Search for the cell housing the specified text and yield its (X, Y) center coordinate. 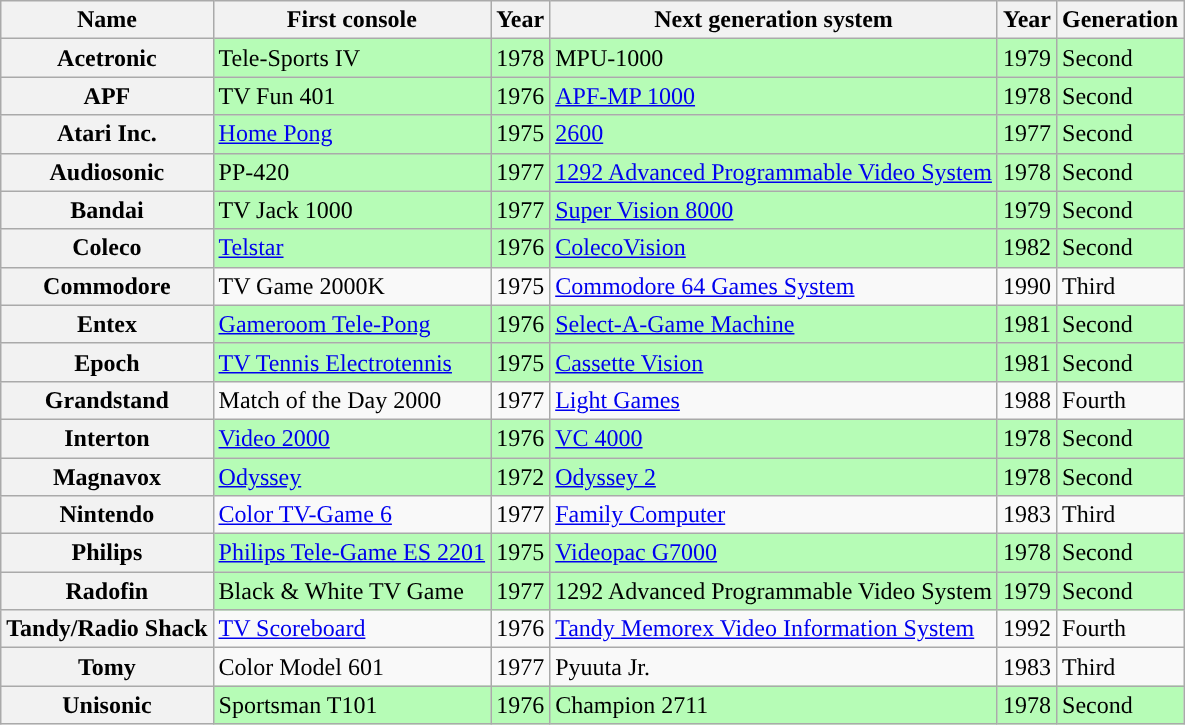
MPU-1000 (774, 58)
Commodore (107, 286)
1972 (520, 477)
Cassette Vision (774, 362)
Black & White TV Game (352, 591)
Match of the Day 2000 (352, 400)
Color TV-Game 6 (352, 515)
ColecoVision (774, 248)
Gameroom Tele-Pong (352, 324)
1990 (1026, 286)
1988 (1026, 400)
TV Tennis Electrotennis (352, 362)
Philips Tele-Game ES 2201 (352, 553)
Magnavox (107, 477)
Acetronic (107, 58)
Tandy Memorex Video Information System (774, 629)
Tele-Sports IV (352, 58)
Video 2000 (352, 438)
Audiosonic (107, 172)
Videopac G7000 (774, 553)
TV Scoreboard (352, 629)
Light Games (774, 400)
First console (352, 20)
TV Jack 1000 (352, 210)
Tandy/Radio Shack (107, 629)
Atari Inc. (107, 134)
APF-MP 1000 (774, 96)
Bandai (107, 210)
2600 (774, 134)
Tomy (107, 667)
Philips (107, 553)
TV Fun 401 (352, 96)
Nintendo (107, 515)
PP-420 (352, 172)
Home Pong (352, 134)
1982 (1026, 248)
Generation (1120, 20)
Color Model 601 (352, 667)
Odyssey (352, 477)
1992 (1026, 629)
Sportsman T101 (352, 705)
Unisonic (107, 705)
VC 4000 (774, 438)
Commodore 64 Games System (774, 286)
Telstar (352, 248)
Grandstand (107, 400)
Next generation system (774, 20)
Radofin (107, 591)
Super Vision 8000 (774, 210)
Champion 2711 (774, 705)
APF (107, 96)
TV Game 2000K (352, 286)
Select-A-Game Machine (774, 324)
Family Computer (774, 515)
Entex (107, 324)
Coleco (107, 248)
Odyssey 2 (774, 477)
Epoch (107, 362)
Interton (107, 438)
Name (107, 20)
Pyuuta Jr. (774, 667)
